Determine the [x, y] coordinate at the center of the cell enclosing the given text.  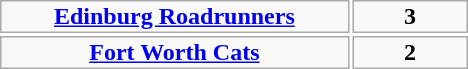
3 [410, 16]
Fort Worth Cats [174, 52]
Edinburg Roadrunners [174, 16]
2 [410, 52]
